Find where the given text appears and provide that cell's center as (X, Y) coordinate. 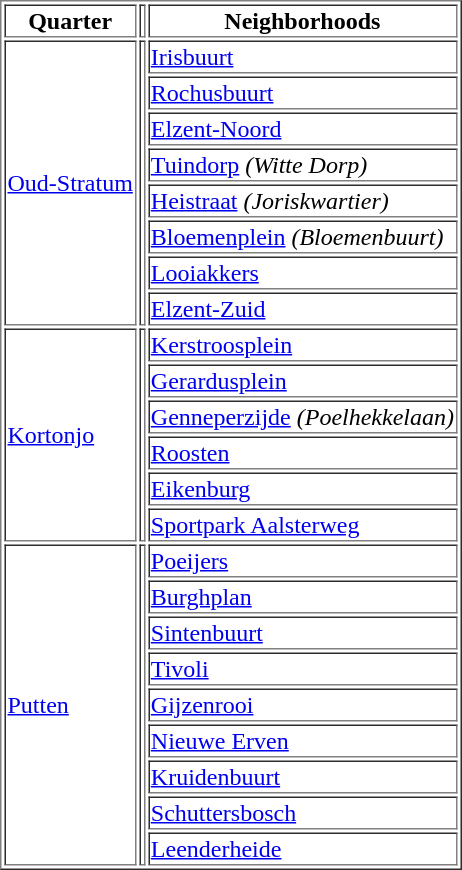
Gerardusplein (302, 380)
Bloemenplein (Bloemenbuurt) (302, 236)
Oud-Stratum (70, 182)
Looiakkers (302, 272)
Kerstroosplein (302, 344)
Leenderheide (302, 848)
Gijzenrooi (302, 704)
Tuindorp (Witte Dorp) (302, 164)
Quarter (70, 20)
Nieuwe Erven (302, 740)
Heistraat (Joriskwartier) (302, 200)
Sportpark Aalsterweg (302, 524)
Tivoli (302, 668)
Roosten (302, 452)
Sintenbuurt (302, 632)
Putten (70, 704)
Elzent-Zuid (302, 308)
Kruidenbuurt (302, 776)
Irisbuurt (302, 56)
Genneperzijde (Poelhekkelaan) (302, 416)
Eikenburg (302, 488)
Neighborhoods (302, 20)
Kortonjo (70, 434)
Schuttersbosch (302, 812)
Elzent-Noord (302, 128)
Burghplan (302, 596)
Rochusbuurt (302, 92)
Poeijers (302, 560)
